Find where the given text appears and provide that cell's center as (x, y) coordinate. 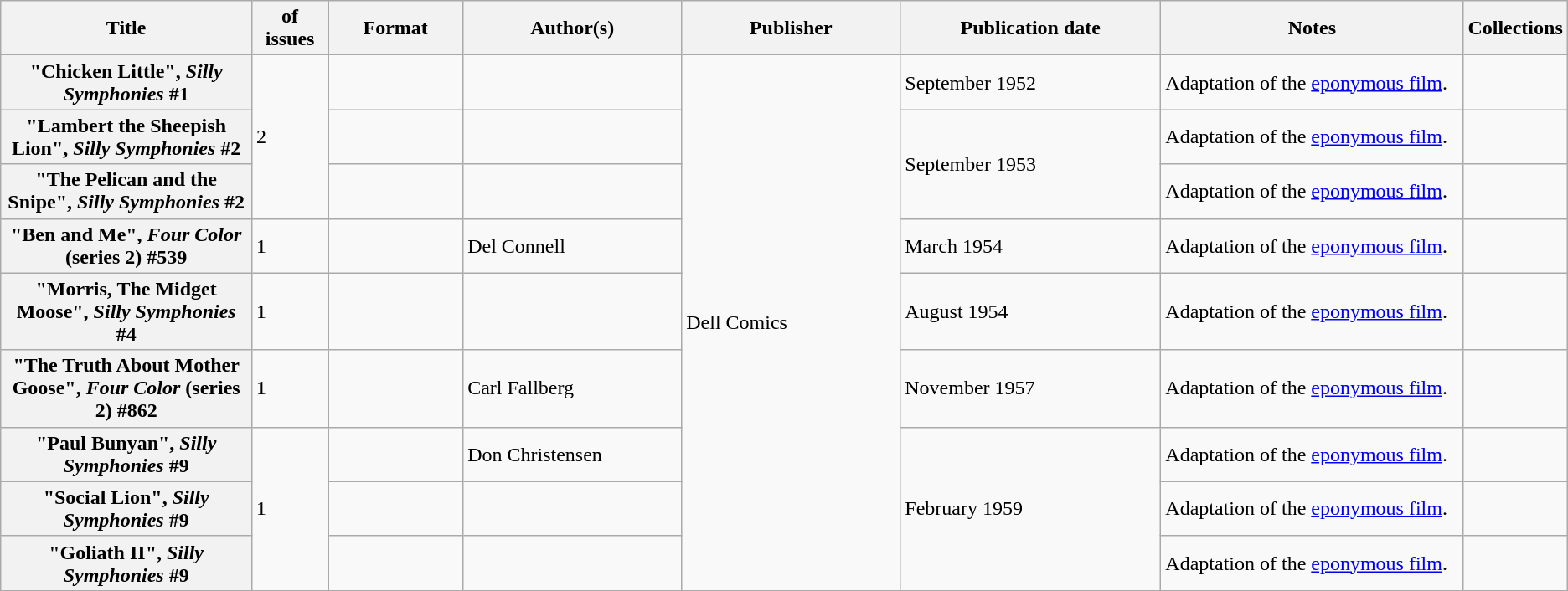
Carl Fallberg (573, 388)
of issues (290, 28)
November 1957 (1030, 388)
Publication date (1030, 28)
Dell Comics (791, 323)
Don Christensen (573, 454)
Publisher (791, 28)
September 1952 (1030, 82)
Title (126, 28)
February 1959 (1030, 509)
September 1953 (1030, 164)
"Goliath II", Silly Symphonies #9 (126, 563)
August 1954 (1030, 311)
Collections (1515, 28)
Notes (1312, 28)
"Ben and Me", Four Color (series 2) #539 (126, 246)
2 (290, 137)
"Morris, The Midget Moose", Silly Symphonies #4 (126, 311)
"Chicken Little", Silly Symphonies #1 (126, 82)
"Lambert the Sheepish Lion", Silly Symphonies #2 (126, 137)
"Social Lion", Silly Symphonies #9 (126, 509)
Author(s) (573, 28)
March 1954 (1030, 246)
Format (395, 28)
"The Truth About Mother Goose", Four Color (series 2) #862 (126, 388)
Del Connell (573, 246)
"The Pelican and the Snipe", Silly Symphonies #2 (126, 191)
"Paul Bunyan", Silly Symphonies #9 (126, 454)
